Detect which cell encompasses the target text, then output its (x, y) center coordinate. 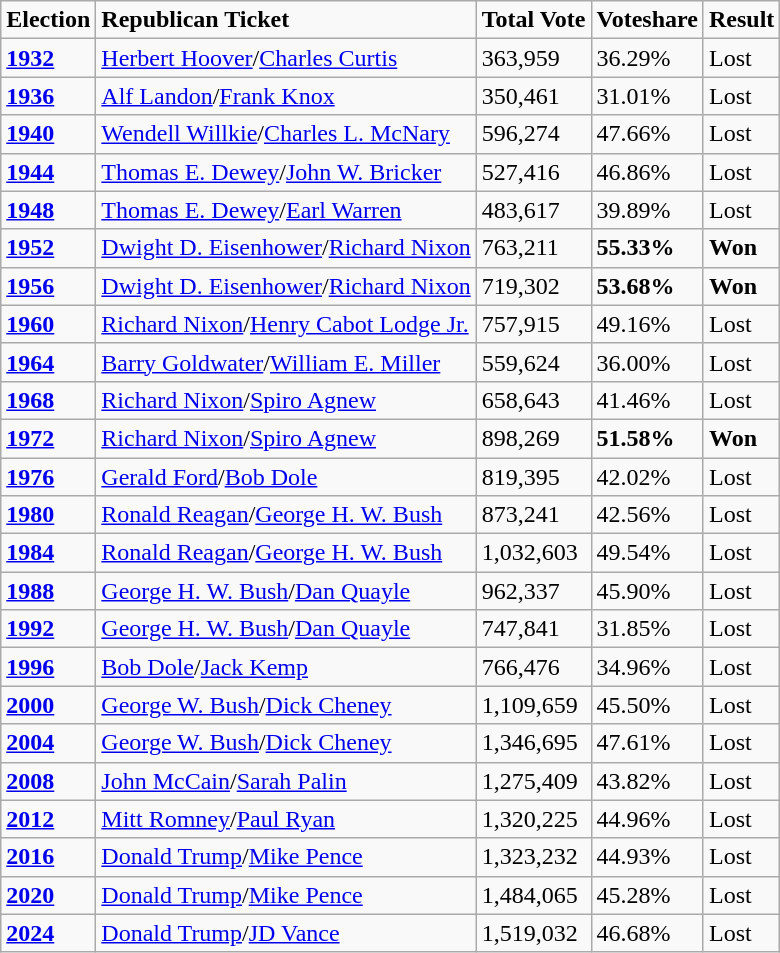
34.96% (647, 667)
1944 (48, 172)
55.33% (647, 248)
47.61% (647, 743)
763,211 (534, 248)
1988 (48, 591)
43.82% (647, 781)
873,241 (534, 515)
36.29% (647, 58)
819,395 (534, 477)
42.56% (647, 515)
36.00% (647, 362)
39.89% (647, 210)
1980 (48, 515)
Voteshare (647, 20)
Bob Dole/Jack Kemp (286, 667)
1960 (48, 324)
719,302 (534, 286)
2008 (48, 781)
44.93% (647, 857)
46.86% (647, 172)
1,109,659 (534, 705)
Thomas E. Dewey/Earl Warren (286, 210)
Result (741, 20)
1948 (48, 210)
483,617 (534, 210)
Election (48, 20)
1968 (48, 400)
45.50% (647, 705)
2016 (48, 857)
1976 (48, 477)
559,624 (534, 362)
49.16% (647, 324)
51.58% (647, 438)
658,643 (534, 400)
1984 (48, 553)
962,337 (534, 591)
363,959 (534, 58)
2024 (48, 933)
1,320,225 (534, 819)
John McCain/Sarah Palin (286, 781)
Thomas E. Dewey/John W. Bricker (286, 172)
1,323,232 (534, 857)
2012 (48, 819)
350,461 (534, 96)
49.54% (647, 553)
Herbert Hoover/Charles Curtis (286, 58)
45.90% (647, 591)
757,915 (534, 324)
1936 (48, 96)
Richard Nixon/Henry Cabot Lodge Jr. (286, 324)
596,274 (534, 134)
1992 (48, 629)
1932 (48, 58)
31.01% (647, 96)
1,275,409 (534, 781)
Alf Landon/Frank Knox (286, 96)
47.66% (647, 134)
Wendell Willkie/Charles L. McNary (286, 134)
1972 (48, 438)
Republican Ticket (286, 20)
1,346,695 (534, 743)
42.02% (647, 477)
898,269 (534, 438)
46.68% (647, 933)
1956 (48, 286)
1,484,065 (534, 895)
Mitt Romney/Paul Ryan (286, 819)
44.96% (647, 819)
527,416 (534, 172)
45.28% (647, 895)
Total Vote (534, 20)
41.46% (647, 400)
53.68% (647, 286)
1,519,032 (534, 933)
1940 (48, 134)
766,476 (534, 667)
Gerald Ford/Bob Dole (286, 477)
2020 (48, 895)
2000 (48, 705)
2004 (48, 743)
31.85% (647, 629)
1996 (48, 667)
1952 (48, 248)
1,032,603 (534, 553)
Donald Trump/JD Vance (286, 933)
Barry Goldwater/William E. Miller (286, 362)
747,841 (534, 629)
1964 (48, 362)
